Locate the cell with the specified text and output its (X, Y) center coordinate. 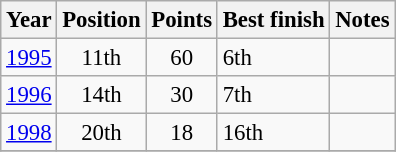
Year (29, 20)
Best finish (273, 20)
18 (182, 133)
Position (102, 20)
Notes (362, 20)
6th (273, 58)
14th (102, 95)
30 (182, 95)
16th (273, 133)
1995 (29, 58)
1996 (29, 95)
11th (102, 58)
7th (273, 95)
60 (182, 58)
20th (102, 133)
1998 (29, 133)
Points (182, 20)
